From the cell containing the given text, extract its center point as [x, y] coordinate. 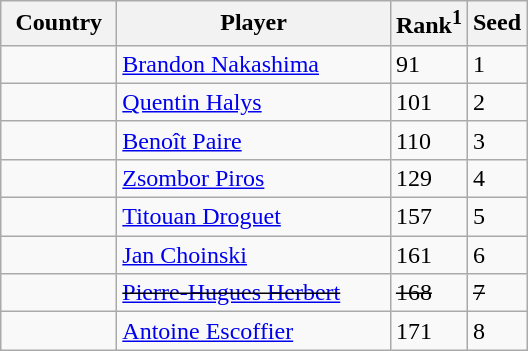
Pierre-Hugues Herbert [254, 293]
168 [428, 293]
Rank1 [428, 24]
Titouan Droguet [254, 217]
Antoine Escoffier [254, 331]
8 [496, 331]
Zsombor Piros [254, 178]
Brandon Nakashima [254, 64]
91 [428, 64]
Player [254, 24]
1 [496, 64]
157 [428, 217]
161 [428, 255]
Jan Choinski [254, 255]
6 [496, 255]
5 [496, 217]
4 [496, 178]
129 [428, 178]
171 [428, 331]
Benoît Paire [254, 140]
101 [428, 102]
3 [496, 140]
7 [496, 293]
2 [496, 102]
110 [428, 140]
Quentin Halys [254, 102]
Seed [496, 24]
Country [59, 24]
